Provide the (X, Y) coordinate of the cell's center where the given text is located.  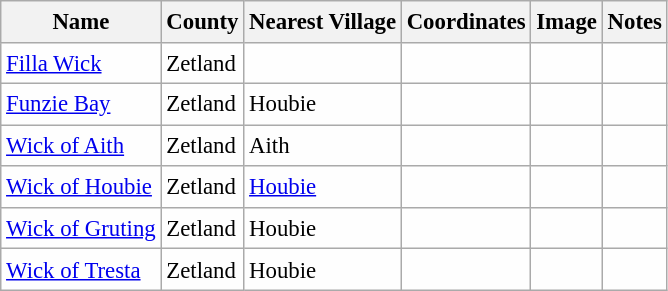
Wick of Houbie (81, 186)
Funzie Bay (81, 104)
Coordinates (466, 22)
Name (81, 22)
Notes (634, 22)
Image (566, 22)
County (202, 22)
Filla Wick (81, 62)
Aith (323, 146)
Nearest Village (323, 22)
Wick of Gruting (81, 228)
Wick of Aith (81, 146)
Wick of Tresta (81, 270)
